Extract the (X, Y) coordinate from the center of the cell holding the provided text.  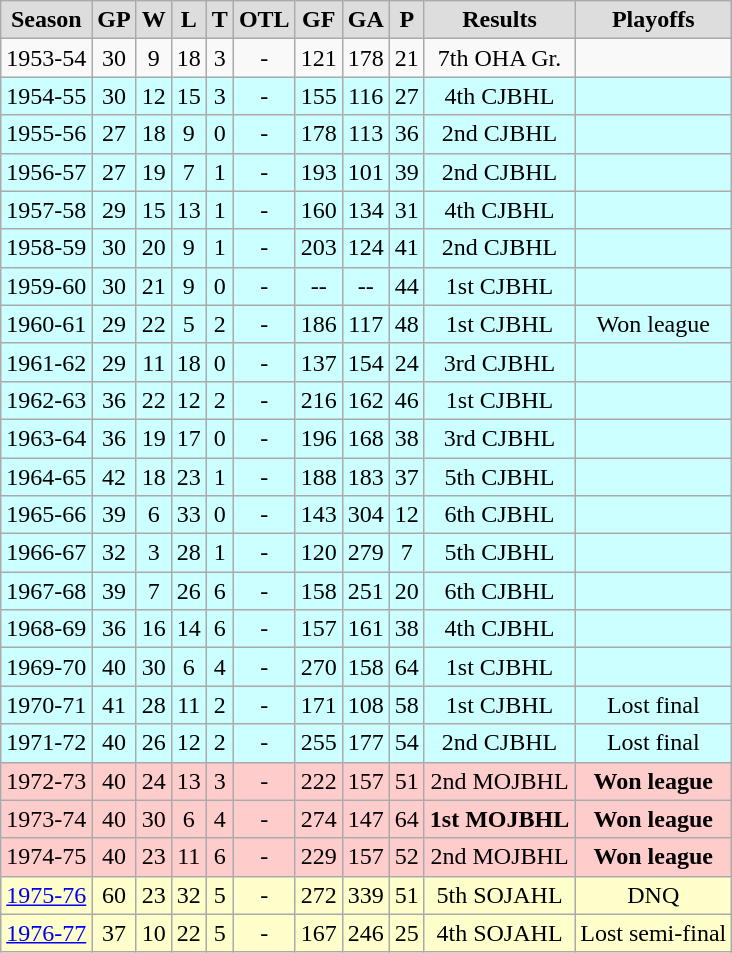
143 (318, 515)
137 (318, 362)
DNQ (654, 895)
155 (318, 96)
1955-56 (46, 134)
1971-72 (46, 743)
134 (366, 210)
1961-62 (46, 362)
16 (154, 629)
229 (318, 857)
Results (499, 20)
121 (318, 58)
251 (366, 591)
108 (366, 705)
1957-58 (46, 210)
OTL (264, 20)
1958-59 (46, 248)
161 (366, 629)
1974-75 (46, 857)
1969-70 (46, 667)
1967-68 (46, 591)
P (406, 20)
Season (46, 20)
1st MOJBHL (499, 819)
1953-54 (46, 58)
60 (114, 895)
279 (366, 553)
196 (318, 438)
222 (318, 781)
31 (406, 210)
171 (318, 705)
162 (366, 400)
52 (406, 857)
48 (406, 324)
216 (318, 400)
GP (114, 20)
4th SOJAHL (499, 933)
GA (366, 20)
193 (318, 172)
246 (366, 933)
154 (366, 362)
10 (154, 933)
274 (318, 819)
54 (406, 743)
1964-65 (46, 477)
L (188, 20)
120 (318, 553)
1973-74 (46, 819)
203 (318, 248)
270 (318, 667)
5th SOJAHL (499, 895)
255 (318, 743)
25 (406, 933)
186 (318, 324)
1975-76 (46, 895)
T (220, 20)
42 (114, 477)
1962-63 (46, 400)
14 (188, 629)
7th OHA Gr. (499, 58)
304 (366, 515)
1963-64 (46, 438)
116 (366, 96)
167 (318, 933)
183 (366, 477)
GF (318, 20)
33 (188, 515)
1966-67 (46, 553)
124 (366, 248)
Lost semi-final (654, 933)
58 (406, 705)
272 (318, 895)
117 (366, 324)
177 (366, 743)
W (154, 20)
188 (318, 477)
1956-57 (46, 172)
1959-60 (46, 286)
1972-73 (46, 781)
113 (366, 134)
1954-55 (46, 96)
1970-71 (46, 705)
147 (366, 819)
46 (406, 400)
1976-77 (46, 933)
101 (366, 172)
Playoffs (654, 20)
1960-61 (46, 324)
168 (366, 438)
1965-66 (46, 515)
1968-69 (46, 629)
339 (366, 895)
17 (188, 438)
160 (318, 210)
44 (406, 286)
